Search for the cell housing the specified text and yield its [x, y] center coordinate. 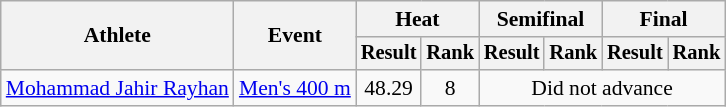
Final [664, 19]
Mohammad Jahir Rayhan [118, 88]
48.29 [389, 88]
Heat [418, 19]
8 [450, 88]
Event [295, 36]
Men's 400 m [295, 88]
Athlete [118, 36]
Did not advance [602, 88]
Semifinal [540, 19]
